From the cell containing the given text, extract its center point as [x, y] coordinate. 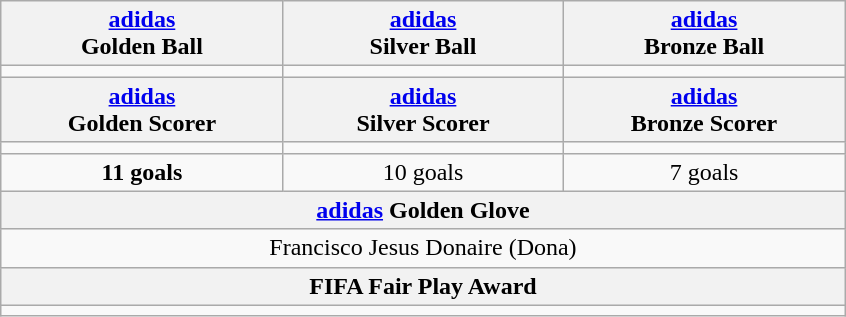
11 goals [142, 172]
adidasBronze Ball [704, 34]
adidasGolden Scorer [142, 110]
10 goals [422, 172]
7 goals [704, 172]
adidas Golden Glove [422, 210]
FIFA Fair Play Award [422, 286]
Francisco Jesus Donaire (Dona) [422, 248]
adidasBronze Scorer [704, 110]
adidasGolden Ball [142, 34]
adidasSilver Ball [422, 34]
adidasSilver Scorer [422, 110]
